Identify which cell holds the provided text, then report its [x, y] central coordinate. 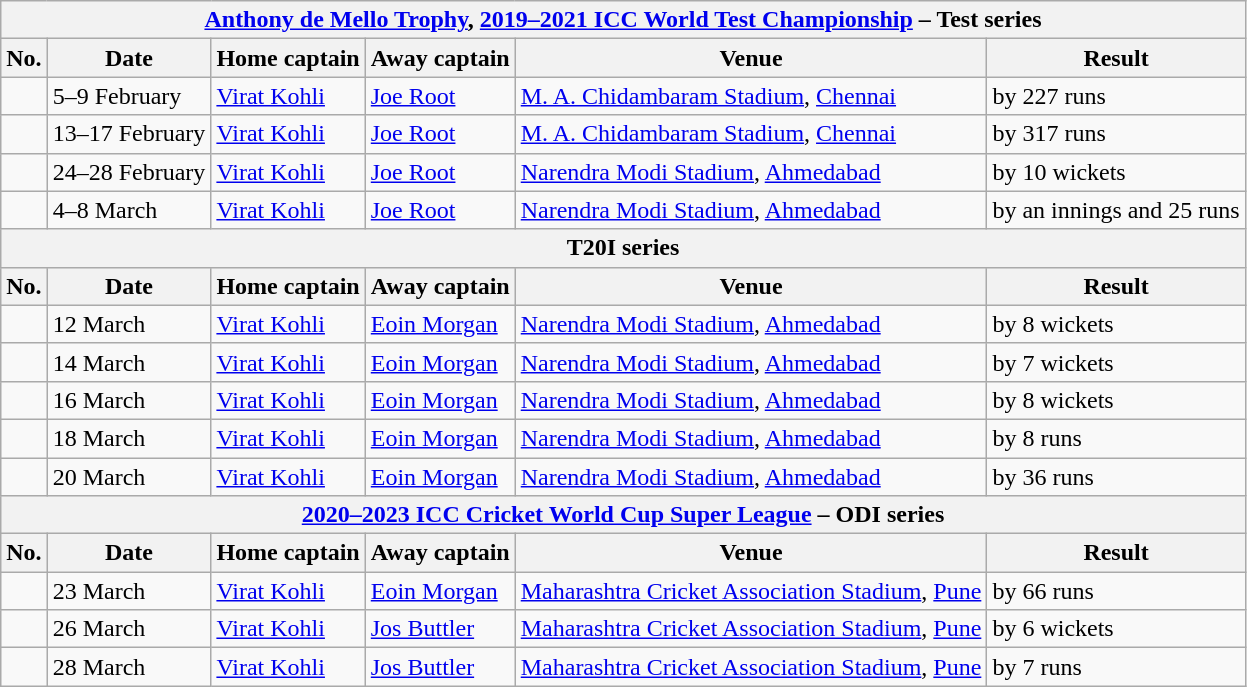
24–28 February [129, 172]
by 317 runs [1116, 134]
2020–2023 ICC Cricket World Cup Super League – ODI series [623, 515]
by 8 runs [1116, 438]
23 March [129, 591]
by 227 runs [1116, 96]
28 March [129, 667]
by 66 runs [1116, 591]
4–8 March [129, 210]
12 March [129, 324]
16 March [129, 400]
18 March [129, 438]
by 36 runs [1116, 477]
by 6 wickets [1116, 629]
T20I series [623, 248]
Anthony de Mello Trophy, 2019–2021 ICC World Test Championship – Test series [623, 20]
20 March [129, 477]
14 March [129, 362]
5–9 February [129, 96]
26 March [129, 629]
by 7 wickets [1116, 362]
by an innings and 25 runs [1116, 210]
13–17 February [129, 134]
by 10 wickets [1116, 172]
by 7 runs [1116, 667]
